Output the [x, y] coordinate of the center of the cell containing the given text.  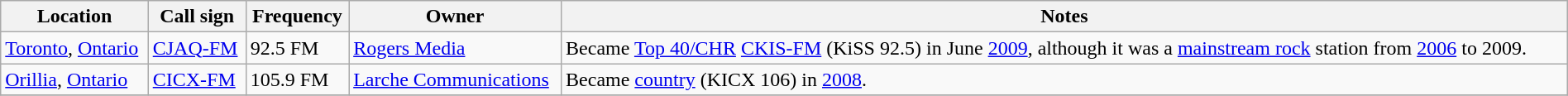
Orillia, Ontario [74, 79]
Notes [1065, 17]
Frequency [297, 17]
Rogers Media [455, 48]
Owner [455, 17]
92.5 FM [297, 48]
Call sign [197, 17]
Became Top 40/CHR CKIS-FM (KiSS 92.5) in June 2009, although it was a mainstream rock station from 2006 to 2009. [1065, 48]
Toronto, Ontario [74, 48]
105.9 FM [297, 79]
Location [74, 17]
CJAQ-FM [197, 48]
Became country (KICX 106) in 2008. [1065, 79]
CICX-FM [197, 79]
Larche Communications [455, 79]
